Identify which cell holds the provided text, then report its (X, Y) central coordinate. 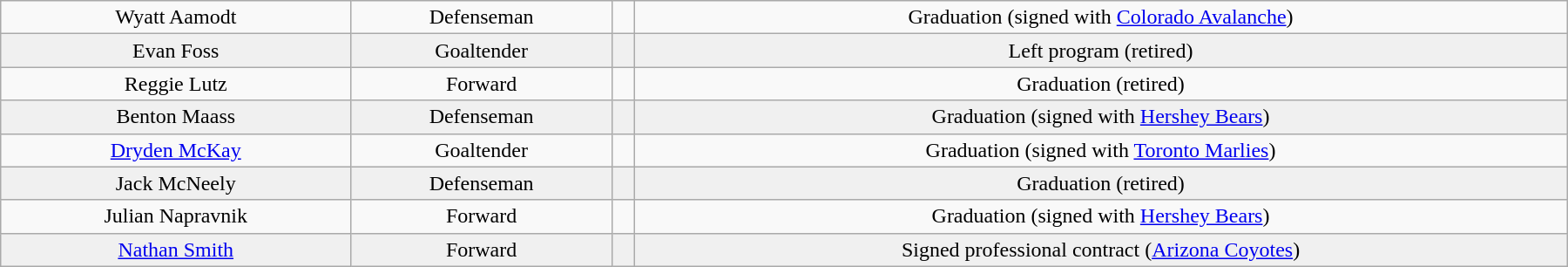
Nathan Smith (176, 250)
Signed professional contract (Arizona Coyotes) (1101, 250)
Julian Napravnik (176, 216)
Jack McNeely (176, 183)
Benton Maass (176, 117)
Graduation (signed with Colorado Avalanche) (1101, 17)
Graduation (signed with Toronto Marlies) (1101, 150)
Left program (retired) (1101, 51)
Wyatt Aamodt (176, 17)
Evan Foss (176, 51)
Reggie Lutz (176, 84)
Dryden McKay (176, 150)
